Determine the (x, y) coordinate at the center of the cell enclosing the given text.  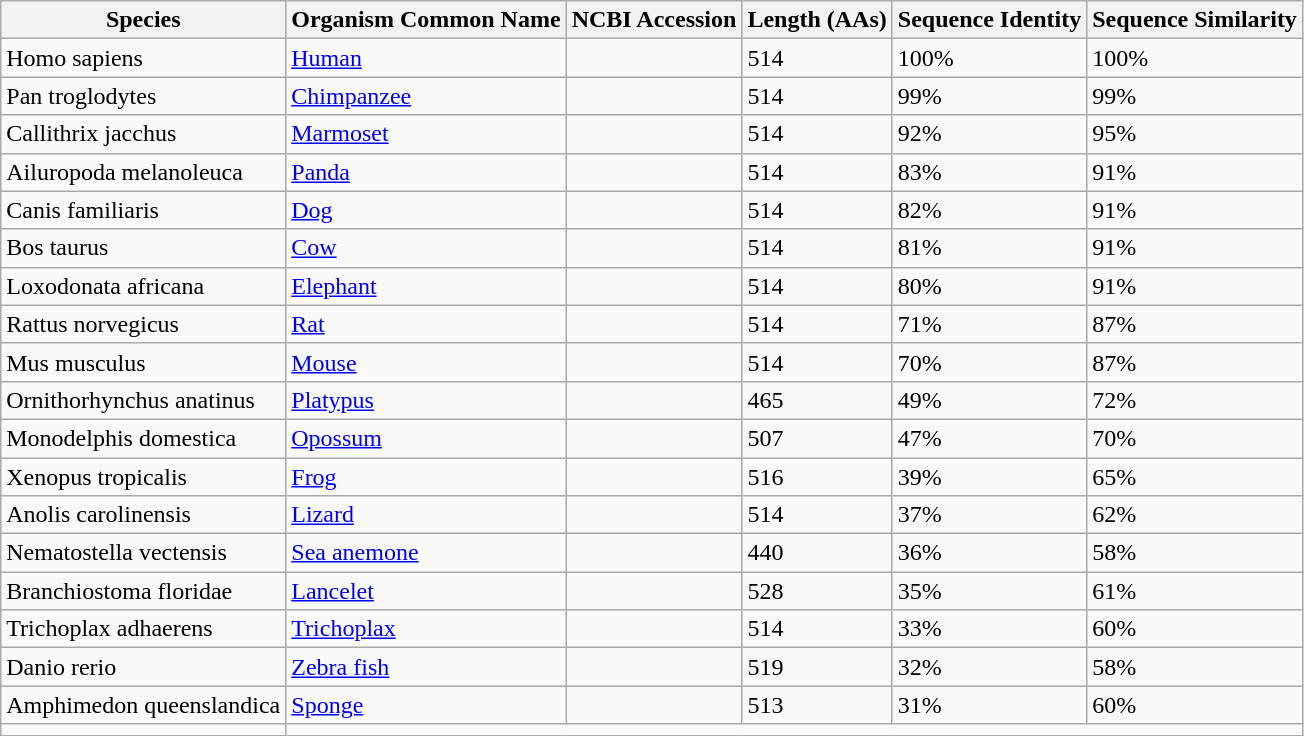
NCBI Accession (654, 20)
Sea anemone (426, 553)
Nematostella vectensis (144, 553)
Panda (426, 172)
Dog (426, 210)
Ailuropoda melanoleuca (144, 172)
465 (817, 400)
Mouse (426, 362)
Cow (426, 248)
Human (426, 58)
65% (1195, 477)
Platypus (426, 400)
Callithrix jacchus (144, 134)
80% (989, 286)
Sponge (426, 705)
Organism Common Name (426, 20)
Lancelet (426, 591)
Trichoplax adhaerens (144, 629)
Sequence Identity (989, 20)
92% (989, 134)
32% (989, 667)
513 (817, 705)
72% (1195, 400)
Pan troglodytes (144, 96)
Xenopus tropicalis (144, 477)
Danio rerio (144, 667)
Rat (426, 324)
31% (989, 705)
Trichoplax (426, 629)
33% (989, 629)
Homo sapiens (144, 58)
82% (989, 210)
49% (989, 400)
Frog (426, 477)
Chimpanzee (426, 96)
81% (989, 248)
Canis familiaris (144, 210)
71% (989, 324)
Species (144, 20)
36% (989, 553)
39% (989, 477)
Elephant (426, 286)
507 (817, 438)
Zebra fish (426, 667)
47% (989, 438)
35% (989, 591)
528 (817, 591)
Marmoset (426, 134)
37% (989, 515)
83% (989, 172)
Monodelphis domestica (144, 438)
Lizard (426, 515)
519 (817, 667)
Rattus norvegicus (144, 324)
440 (817, 553)
Opossum (426, 438)
Amphimedon queenslandica (144, 705)
Anolis carolinensis (144, 515)
Ornithorhynchus anatinus (144, 400)
Bos taurus (144, 248)
Branchiostoma floridae (144, 591)
95% (1195, 134)
Sequence Similarity (1195, 20)
62% (1195, 515)
Mus musculus (144, 362)
Loxodonata africana (144, 286)
516 (817, 477)
61% (1195, 591)
Length (AAs) (817, 20)
